Scan for the cell matching the given text and deliver its [x, y] coordinate at center. 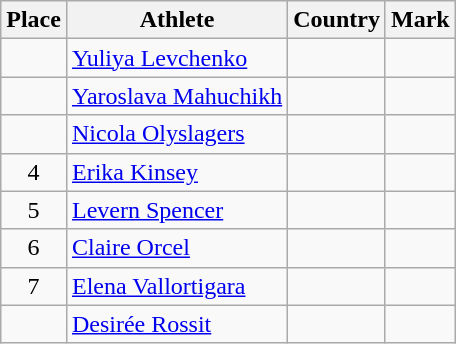
Desirée Rossit [176, 324]
Yaroslava Mahuchikh [176, 96]
7 [34, 286]
4 [34, 172]
Elena Vallortigara [176, 286]
6 [34, 248]
Country [337, 20]
Place [34, 20]
Mark [420, 20]
Claire Orcel [176, 248]
Levern Spencer [176, 210]
Nicola Olyslagers [176, 134]
5 [34, 210]
Erika Kinsey [176, 172]
Athlete [176, 20]
Yuliya Levchenko [176, 58]
